Provide the [X, Y] coordinate of the cell's center where the given text is located.  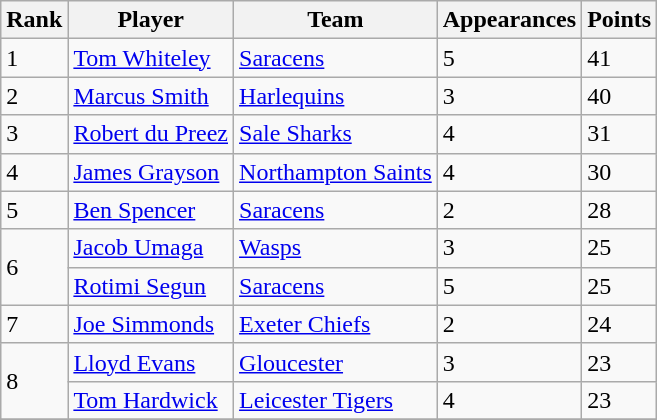
James Grayson [151, 172]
Points [620, 20]
Wasps [336, 248]
40 [620, 96]
31 [620, 134]
Exeter Chiefs [336, 324]
Marcus Smith [151, 96]
Rotimi Segun [151, 286]
Tom Hardwick [151, 400]
Robert du Preez [151, 134]
Team [336, 20]
Jacob Umaga [151, 248]
Gloucester [336, 362]
30 [620, 172]
Harlequins [336, 96]
Sale Sharks [336, 134]
1 [34, 58]
7 [34, 324]
Rank [34, 20]
24 [620, 324]
Appearances [509, 20]
28 [620, 210]
Joe Simmonds [151, 324]
Lloyd Evans [151, 362]
Player [151, 20]
6 [34, 267]
Ben Spencer [151, 210]
41 [620, 58]
Northampton Saints [336, 172]
Leicester Tigers [336, 400]
Tom Whiteley [151, 58]
8 [34, 381]
